Provide the (x, y) coordinate of the cell's center where the given text is located.  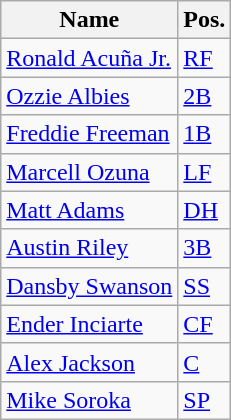
LF (204, 172)
SP (204, 400)
Dansby Swanson (90, 286)
DH (204, 210)
RF (204, 58)
1B (204, 134)
Ozzie Albies (90, 96)
3B (204, 248)
2B (204, 96)
C (204, 362)
Marcell Ozuna (90, 172)
Alex Jackson (90, 362)
Ender Inciarte (90, 324)
Pos. (204, 20)
Matt Adams (90, 210)
Name (90, 20)
Austin Riley (90, 248)
Ronald Acuña Jr. (90, 58)
CF (204, 324)
SS (204, 286)
Mike Soroka (90, 400)
Freddie Freeman (90, 134)
